Find where the given text appears and provide that cell's center as (x, y) coordinate. 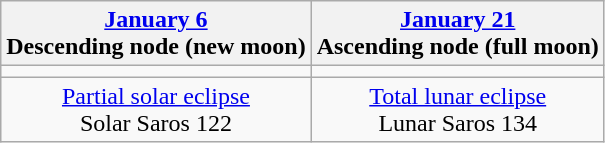
Partial solar eclipseSolar Saros 122 (156, 110)
January 6Descending node (new moon) (156, 34)
Total lunar eclipseLunar Saros 134 (458, 110)
January 21Ascending node (full moon) (458, 34)
